Identify which cell holds the provided text, then report its (x, y) central coordinate. 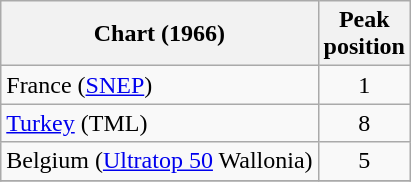
5 (364, 161)
1 (364, 85)
Belgium (Ultratop 50 Wallonia) (160, 161)
France (SNEP) (160, 85)
8 (364, 123)
Chart (1966) (160, 34)
Peakposition (364, 34)
Turkey (TML) (160, 123)
